Detect which cell encompasses the target text, then output its [X, Y] center coordinate. 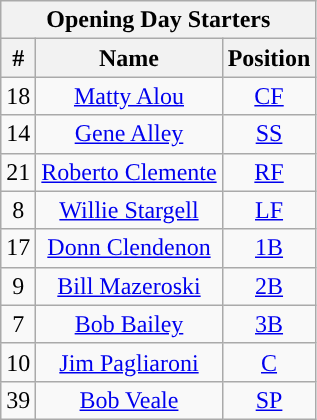
# [18, 58]
Gene Alley [129, 134]
Position [269, 58]
18 [18, 96]
SP [269, 400]
21 [18, 172]
Bob Veale [129, 400]
9 [18, 286]
17 [18, 248]
7 [18, 324]
LF [269, 210]
10 [18, 362]
8 [18, 210]
SS [269, 134]
3B [269, 324]
1B [269, 248]
C [269, 362]
39 [18, 400]
Matty Alou [129, 96]
Jim Pagliaroni [129, 362]
Name [129, 58]
Donn Clendenon [129, 248]
Willie Stargell [129, 210]
Roberto Clemente [129, 172]
Opening Day Starters [158, 20]
14 [18, 134]
Bob Bailey [129, 324]
CF [269, 96]
2B [269, 286]
Bill Mazeroski [129, 286]
RF [269, 172]
